Extract the (X, Y) coordinate from the center of the cell holding the provided text.  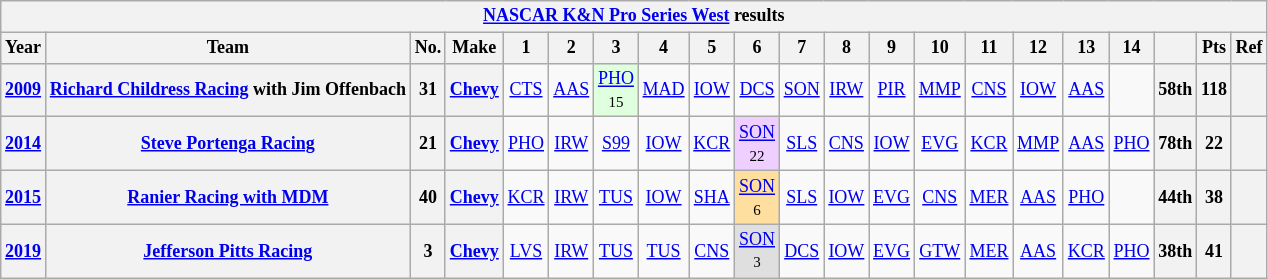
No. (428, 48)
Make (474, 48)
Steve Portenga Racing (228, 144)
MAD (664, 90)
2015 (24, 197)
Jefferson Pitts Racing (228, 251)
Ranier Racing with MDM (228, 197)
6 (758, 48)
78th (1176, 144)
13 (1086, 48)
44th (1176, 197)
21 (428, 144)
1 (526, 48)
118 (1214, 90)
PIR (892, 90)
Team (228, 48)
SHA (712, 197)
4 (664, 48)
SON6 (758, 197)
10 (940, 48)
GTW (940, 251)
Ref (1249, 48)
40 (428, 197)
31 (428, 90)
PHO15 (616, 90)
2014 (24, 144)
38th (1176, 251)
2019 (24, 251)
2009 (24, 90)
NASCAR K&N Pro Series West results (634, 16)
9 (892, 48)
SON3 (758, 251)
5 (712, 48)
11 (989, 48)
Richard Childress Racing with Jim Offenbach (228, 90)
7 (802, 48)
Pts (1214, 48)
Year (24, 48)
38 (1214, 197)
SON (802, 90)
2 (572, 48)
8 (846, 48)
SON22 (758, 144)
CTS (526, 90)
LVS (526, 251)
12 (1038, 48)
14 (1132, 48)
S99 (616, 144)
22 (1214, 144)
41 (1214, 251)
58th (1176, 90)
